From the cell containing the given text, extract its center point as (x, y) coordinate. 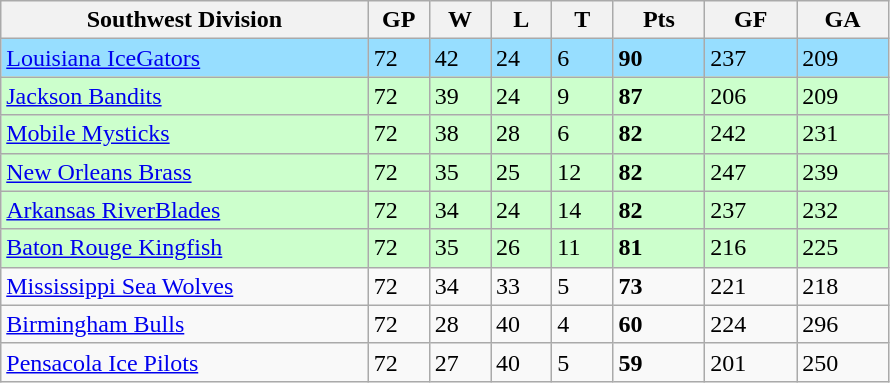
L (522, 20)
Mississippi Sea Wolves (184, 286)
9 (582, 96)
81 (659, 248)
33 (522, 286)
250 (843, 362)
60 (659, 324)
Baton Rouge Kingfish (184, 248)
232 (843, 210)
87 (659, 96)
225 (843, 248)
239 (843, 172)
247 (751, 172)
W (460, 20)
Pensacola Ice Pilots (184, 362)
14 (582, 210)
59 (659, 362)
90 (659, 58)
201 (751, 362)
Mobile Mysticks (184, 134)
12 (582, 172)
Birmingham Bulls (184, 324)
Louisiana IceGators (184, 58)
206 (751, 96)
Pts (659, 20)
39 (460, 96)
27 (460, 362)
73 (659, 286)
GP (398, 20)
38 (460, 134)
Arkansas RiverBlades (184, 210)
242 (751, 134)
25 (522, 172)
Southwest Division (184, 20)
T (582, 20)
221 (751, 286)
Jackson Bandits (184, 96)
218 (843, 286)
231 (843, 134)
11 (582, 248)
216 (751, 248)
296 (843, 324)
GA (843, 20)
GF (751, 20)
4 (582, 324)
42 (460, 58)
224 (751, 324)
New Orleans Brass (184, 172)
26 (522, 248)
